Return (X, Y) of the center of cell containing provided text 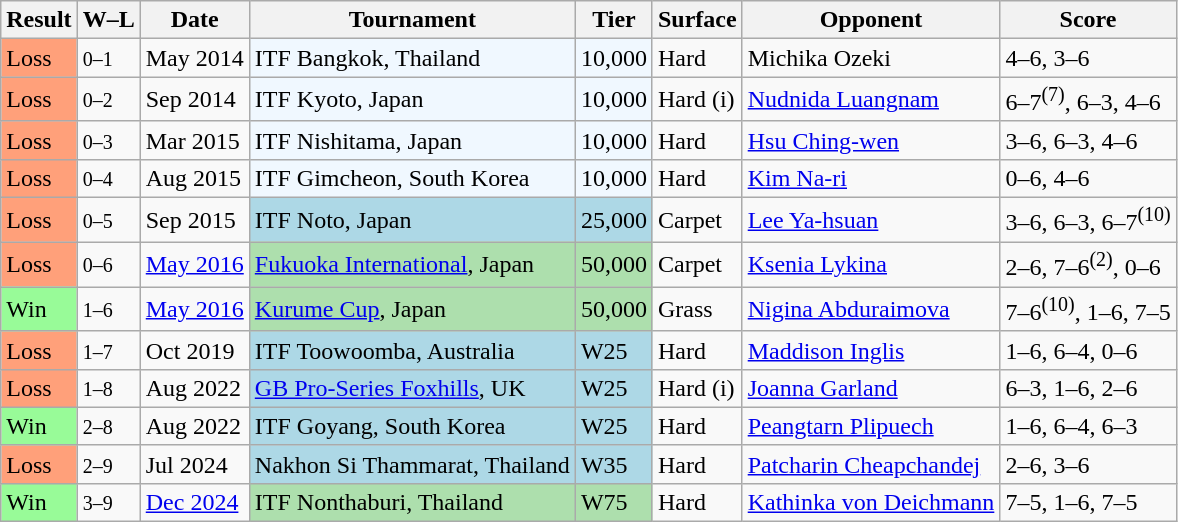
Result (39, 20)
1–8 (108, 388)
0–2 (108, 100)
Tier (614, 20)
3–6, 6–3, 4–6 (1088, 140)
Ksenia Lykina (871, 264)
7–5, 1–6, 7–5 (1088, 502)
Joanna Garland (871, 388)
1–6 (108, 310)
GB Pro-Series Foxhills, UK (412, 388)
Oct 2019 (194, 350)
2–9 (108, 464)
3–9 (108, 502)
ITF Toowoomba, Australia (412, 350)
Fukuoka International, Japan (412, 264)
Sep 2014 (194, 100)
ITF Noto, Japan (412, 220)
Kurume Cup, Japan (412, 310)
Opponent (871, 20)
0–1 (108, 58)
Tournament (412, 20)
ITF Nonthaburi, Thailand (412, 502)
Date (194, 20)
2–8 (108, 426)
Dec 2024 (194, 502)
W75 (614, 502)
3–6, 6–3, 6–7(10) (1088, 220)
7–6(10), 1–6, 7–5 (1088, 310)
2–6, 3–6 (1088, 464)
ITF Bangkok, Thailand (412, 58)
Jul 2024 (194, 464)
Score (1088, 20)
0–6, 4–6 (1088, 178)
W–L (108, 20)
ITF Goyang, South Korea (412, 426)
1–6, 6–4, 6–3 (1088, 426)
Grass (697, 310)
1–7 (108, 350)
Nigina Abduraimova (871, 310)
Hsu Ching-wen (871, 140)
ITF Nishitama, Japan (412, 140)
4–6, 3–6 (1088, 58)
Sep 2015 (194, 220)
ITF Gimcheon, South Korea (412, 178)
Surface (697, 20)
25,000 (614, 220)
0–4 (108, 178)
ITF Kyoto, Japan (412, 100)
Nakhon Si Thammarat, Thailand (412, 464)
Kim Na-ri (871, 178)
1–6, 6–4, 0–6 (1088, 350)
Maddison Inglis (871, 350)
0–6 (108, 264)
6–3, 1–6, 2–6 (1088, 388)
Michika Ozeki (871, 58)
Lee Ya-hsuan (871, 220)
Aug 2015 (194, 178)
Nudnida Luangnam (871, 100)
W35 (614, 464)
May 2014 (194, 58)
0–3 (108, 140)
Peangtarn Plipuech (871, 426)
2–6, 7–6(2), 0–6 (1088, 264)
Patcharin Cheapchandej (871, 464)
Mar 2015 (194, 140)
0–5 (108, 220)
6–7(7), 6–3, 4–6 (1088, 100)
Kathinka von Deichmann (871, 502)
